Find where the given text appears and provide that cell's center as (X, Y) coordinate. 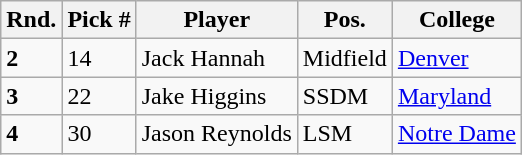
2 (32, 58)
SSDM (344, 96)
Pos. (344, 20)
Denver (456, 58)
LSM (344, 134)
22 (99, 96)
3 (32, 96)
4 (32, 134)
College (456, 20)
Jack Hannah (216, 58)
Midfield (344, 58)
Notre Dame (456, 134)
Maryland (456, 96)
30 (99, 134)
Pick # (99, 20)
Rnd. (32, 20)
Jason Reynolds (216, 134)
Jake Higgins (216, 96)
14 (99, 58)
Player (216, 20)
